Output the (x, y) coordinate of the center of the cell containing the given text.  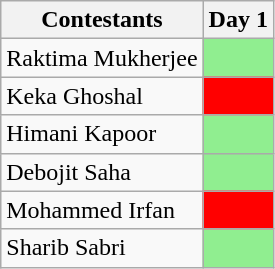
Himani Kapoor (102, 134)
Mohammed Irfan (102, 210)
Contestants (102, 20)
Debojit Saha (102, 172)
Raktima Mukherjee (102, 58)
Day 1 (238, 20)
Keka Ghoshal (102, 96)
Sharib Sabri (102, 248)
